Extract the (X, Y) coordinate from the center of the cell holding the provided text.  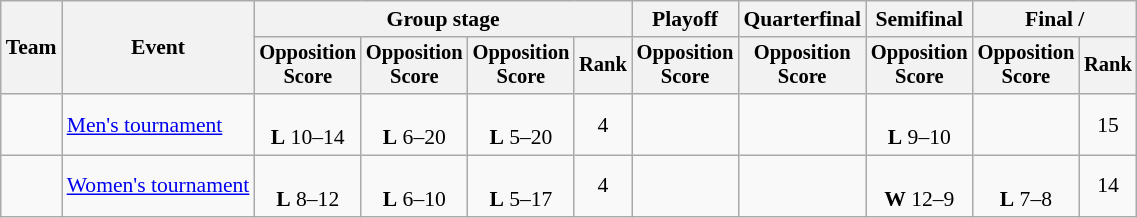
Event (158, 48)
L 6–10 (414, 186)
Men's tournament (158, 124)
L 5–17 (522, 186)
L 9–10 (920, 124)
L 6–20 (414, 124)
Group stage (442, 19)
L 7–8 (1026, 186)
Semifinal (920, 19)
15 (1108, 124)
L 5–20 (522, 124)
Final / (1055, 19)
L 10–14 (308, 124)
W 12–9 (920, 186)
14 (1108, 186)
Women's tournament (158, 186)
Playoff (686, 19)
Quarterfinal (802, 19)
L 8–12 (308, 186)
Team (32, 48)
